Capture the cell that displays the provided text and extract its [x, y] central coordinate. 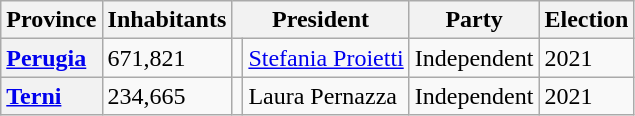
Election [586, 20]
Laura Pernazza [326, 96]
234,665 [167, 96]
Perugia [52, 58]
Province [52, 20]
Party [474, 20]
President [320, 20]
671,821 [167, 58]
Inhabitants [167, 20]
Stefania Proietti [326, 58]
Terni [52, 96]
